Locate the cell with the specified text and output its (x, y) center coordinate. 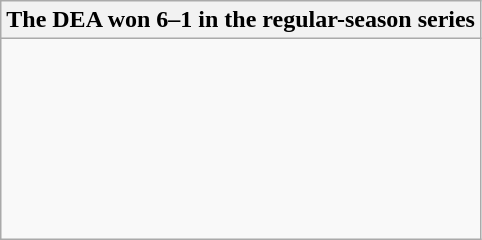
The DEA won 6–1 in the regular-season series (241, 20)
